For the text-containing cell, return its midpoint in (x, y) coordinate format. 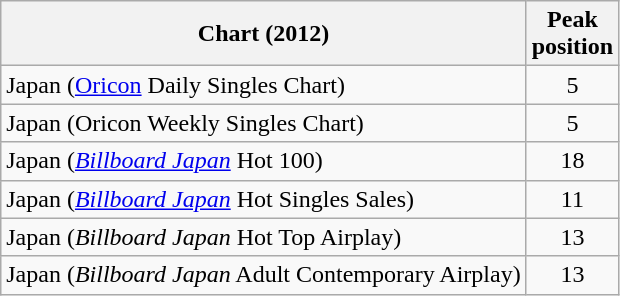
Japan (Billboard Japan Hot 100) (264, 161)
Japan (Billboard Japan Hot Singles Sales) (264, 199)
Japan (Billboard Japan Adult Contemporary Airplay) (264, 275)
Peakposition (572, 34)
Japan (Billboard Japan Hot Top Airplay) (264, 237)
Japan (Oricon Weekly Singles Chart) (264, 123)
Chart (2012) (264, 34)
Japan (Oricon Daily Singles Chart) (264, 85)
11 (572, 199)
18 (572, 161)
